Locate the cell with the specified text and output its (X, Y) center coordinate. 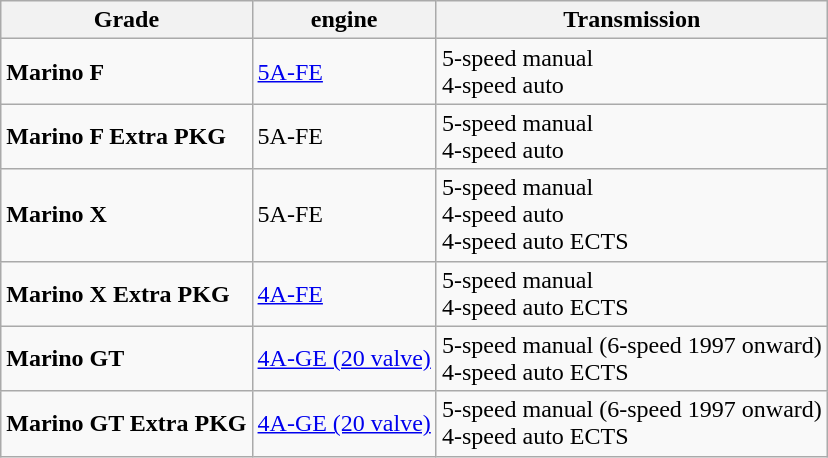
Marino GT (126, 358)
Grade (126, 20)
Marino F (126, 72)
Marino GT Extra PKG (126, 424)
engine (344, 20)
Transmission (632, 20)
4A-FE (344, 294)
Marino F Extra PKG (126, 136)
5-speed manual4-speed auto4-speed auto ECTS (632, 215)
5-speed manual4-speed auto ECTS (632, 294)
Marino X Extra PKG (126, 294)
Marino X (126, 215)
